Return [X, Y] of the center of cell containing provided text 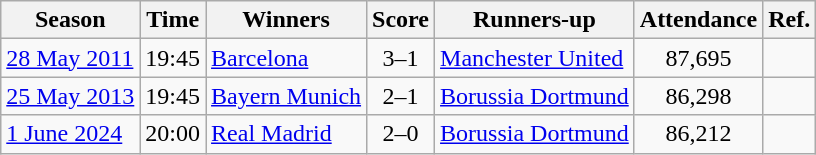
Score [401, 20]
2–0 [401, 134]
Runners-up [535, 20]
Season [70, 20]
Winners [286, 20]
86,298 [698, 96]
3–1 [401, 58]
Attendance [698, 20]
20:00 [173, 134]
28 May 2011 [70, 58]
Time [173, 20]
Barcelona [286, 58]
2–1 [401, 96]
Real Madrid [286, 134]
Manchester United [535, 58]
Bayern Munich [286, 96]
86,212 [698, 134]
1 June 2024 [70, 134]
25 May 2013 [70, 96]
Ref. [790, 20]
87,695 [698, 58]
